Determine the (X, Y) coordinate at the center of the cell enclosing the given text.  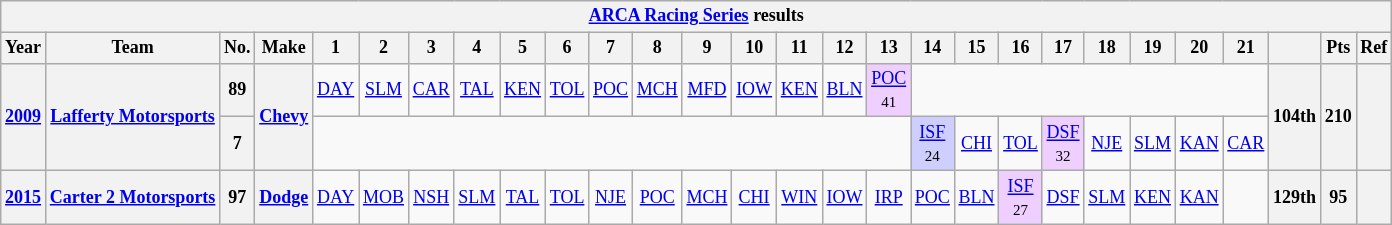
1 (336, 48)
19 (1153, 48)
Team (132, 48)
11 (799, 48)
12 (844, 48)
89 (238, 90)
Lafferty Motorsports (132, 116)
18 (1107, 48)
Chevy (284, 116)
Pts (1338, 48)
POC41 (889, 90)
14 (932, 48)
16 (1020, 48)
13 (889, 48)
MFD (707, 90)
95 (1338, 197)
2 (384, 48)
Ref (1374, 48)
2015 (24, 197)
129th (1295, 197)
3 (431, 48)
2009 (24, 116)
WIN (799, 197)
5 (523, 48)
Dodge (284, 197)
MOB (384, 197)
210 (1338, 116)
104th (1295, 116)
Year (24, 48)
IRP (889, 197)
No. (238, 48)
NSH (431, 197)
DSF32 (1063, 144)
DSF (1063, 197)
Make (284, 48)
9 (707, 48)
21 (1246, 48)
Carter 2 Motorsports (132, 197)
4 (477, 48)
17 (1063, 48)
10 (754, 48)
ISF27 (1020, 197)
15 (976, 48)
ISF24 (932, 144)
20 (1199, 48)
6 (566, 48)
97 (238, 197)
ARCA Racing Series results (696, 16)
8 (657, 48)
